Locate the cell with the specified text and output its [X, Y] center coordinate. 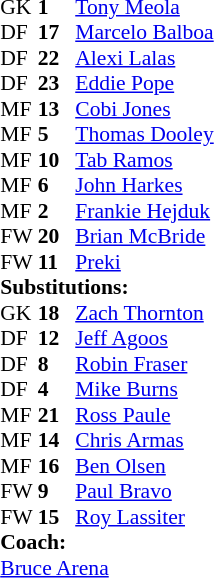
2 [57, 211]
Alexi Lalas [144, 58]
10 [57, 160]
22 [57, 58]
20 [57, 237]
Brian McBride [144, 237]
4 [57, 389]
17 [57, 33]
Substitutions: [106, 287]
Ross Paule [144, 415]
Chris Armas [144, 441]
Jeff Agoos [144, 339]
9 [57, 491]
13 [57, 109]
Preki [144, 262]
Cobi Jones [144, 109]
23 [57, 83]
6 [57, 185]
Frankie Hejduk [144, 211]
GK [19, 313]
Mike Burns [144, 389]
15 [57, 517]
8 [57, 364]
Coach: [106, 543]
Thomas Dooley [144, 135]
5 [57, 135]
Marcelo Balboa [144, 33]
14 [57, 441]
Eddie Pope [144, 83]
John Harkes [144, 185]
Tab Ramos [144, 160]
16 [57, 466]
Paul Bravo [144, 491]
12 [57, 339]
21 [57, 415]
11 [57, 262]
Roy Lassiter [144, 517]
Ben Olsen [144, 466]
18 [57, 313]
Robin Fraser [144, 364]
Zach Thornton [144, 313]
